Search for the cell housing the specified text and yield its [X, Y] center coordinate. 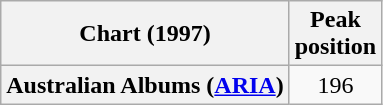
Peak position [335, 34]
196 [335, 85]
Australian Albums (ARIA) [145, 85]
Chart (1997) [145, 34]
